Pinpoint the cell where the given text exists, returning its (x, y) midpoint coordinate. 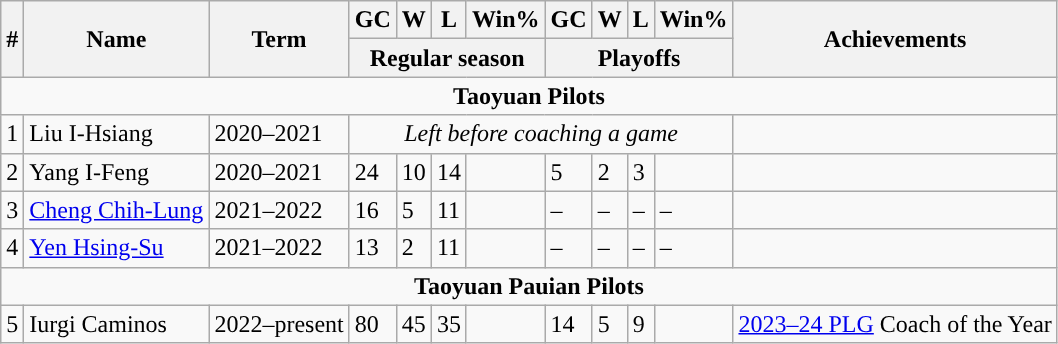
4 (12, 248)
9 (640, 324)
Taoyuan Pilots (530, 96)
13 (372, 248)
Liu I-Hsiang (116, 134)
Term (279, 39)
Name (116, 39)
16 (372, 210)
Yen Hsing-Su (116, 248)
Left before coaching a game (541, 134)
2023–24 PLG Coach of the Year (895, 324)
Iurgi Caminos (116, 324)
1 (12, 134)
10 (414, 172)
Taoyuan Pauian Pilots (530, 286)
Cheng Chih-Lung (116, 210)
24 (372, 172)
Regular season (447, 58)
35 (448, 324)
80 (372, 324)
45 (414, 324)
2022–present (279, 324)
Achievements (895, 39)
Playoffs (639, 58)
Yang I-Feng (116, 172)
# (12, 39)
